Return the (x, y) coordinate for the center point of the cell that contains the specified text.  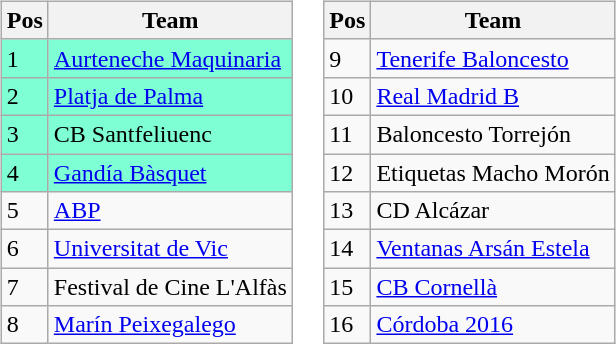
Platja de Palma (170, 96)
14 (348, 249)
2 (24, 96)
Córdoba 2016 (493, 325)
16 (348, 325)
Etiquetas Macho Morón (493, 173)
Gandía Bàsquet (170, 173)
15 (348, 287)
11 (348, 134)
ABP (170, 211)
Aurteneche Maquinaria (170, 58)
8 (24, 325)
CD Alcázar (493, 211)
5 (24, 211)
9 (348, 58)
CB Cornellà (493, 287)
Ventanas Arsán Estela (493, 249)
4 (24, 173)
Real Madrid B (493, 96)
12 (348, 173)
13 (348, 211)
6 (24, 249)
10 (348, 96)
CB Santfeliuenc (170, 134)
3 (24, 134)
7 (24, 287)
Baloncesto Torrejón (493, 134)
1 (24, 58)
Marín Peixegalego (170, 325)
Festival de Cine L'Alfàs (170, 287)
Tenerife Baloncesto (493, 58)
Universitat de Vic (170, 249)
